Output the (x, y) coordinate of the center of the cell containing the given text.  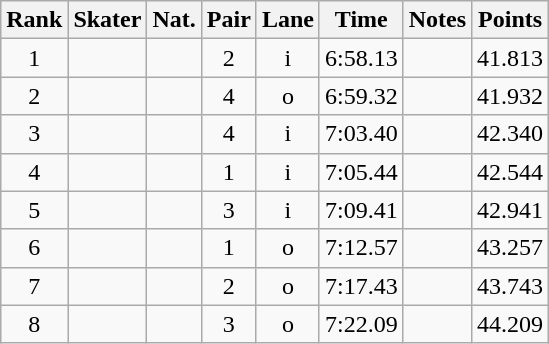
6:59.32 (361, 96)
7:03.40 (361, 134)
Points (510, 20)
42.544 (510, 172)
7:22.09 (361, 324)
Rank (34, 20)
5 (34, 210)
42.941 (510, 210)
8 (34, 324)
7:12.57 (361, 248)
Notes (437, 20)
43.743 (510, 286)
Pair (228, 20)
Time (361, 20)
6:58.13 (361, 58)
7:17.43 (361, 286)
44.209 (510, 324)
6 (34, 248)
42.340 (510, 134)
Nat. (174, 20)
43.257 (510, 248)
7 (34, 286)
41.813 (510, 58)
Skater (108, 20)
41.932 (510, 96)
7:09.41 (361, 210)
7:05.44 (361, 172)
Lane (288, 20)
